Pinpoint the cell where the given text exists, returning its [x, y] midpoint coordinate. 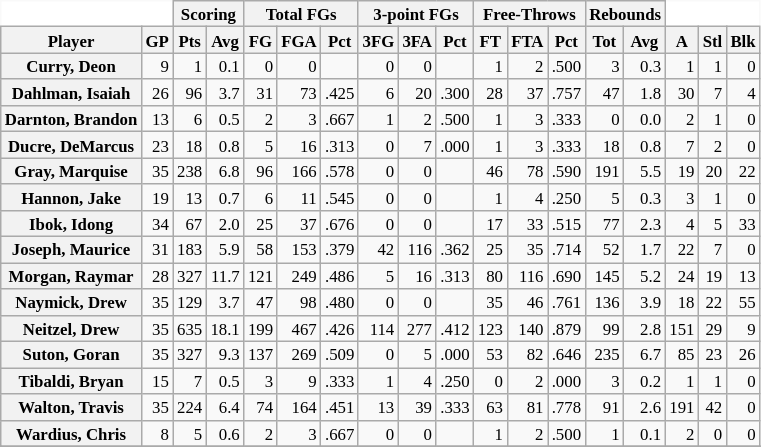
.879 [567, 328]
34 [157, 224]
1.7 [644, 250]
9.3 [225, 355]
1.8 [644, 93]
5.2 [644, 276]
39 [417, 407]
183 [190, 250]
3FG [378, 40]
.714 [567, 250]
467 [299, 328]
123 [490, 328]
52 [604, 250]
Walton, Travis [72, 407]
6.4 [225, 407]
199 [260, 328]
Gray, Marquise [72, 171]
FT [490, 40]
Rebounds [625, 14]
Total FGs [302, 14]
.379 [340, 250]
.590 [567, 171]
Free-Throws [530, 14]
55 [742, 302]
74 [260, 407]
GP [157, 40]
137 [260, 355]
0.6 [225, 433]
129 [190, 302]
.426 [340, 328]
.362 [455, 250]
.412 [455, 328]
Ducre, DeMarcus [72, 145]
99 [604, 328]
635 [190, 328]
18.1 [225, 328]
153 [299, 250]
81 [528, 407]
.515 [567, 224]
98 [299, 302]
.646 [567, 355]
53 [490, 355]
164 [299, 407]
Pts [190, 40]
.425 [340, 93]
140 [528, 328]
249 [299, 276]
114 [378, 328]
Blk [742, 40]
11 [299, 197]
.757 [567, 93]
Morgan, Raymar [72, 276]
.480 [340, 302]
.690 [567, 276]
269 [299, 355]
2.3 [644, 224]
Naymick, Drew [72, 302]
151 [682, 328]
17 [490, 224]
277 [417, 328]
224 [190, 407]
78 [528, 171]
58 [260, 250]
8 [157, 433]
Tot [604, 40]
FG [260, 40]
235 [604, 355]
2.6 [644, 407]
145 [604, 276]
.761 [567, 302]
Dahlman, Isaiah [72, 93]
Player [72, 40]
Curry, Deon [72, 66]
91 [604, 407]
3.9 [644, 302]
Scoring [208, 14]
67 [190, 224]
.578 [340, 171]
15 [157, 381]
FTA [528, 40]
FGA [299, 40]
82 [528, 355]
Darnton, Brandon [72, 119]
63 [490, 407]
0.2 [644, 381]
0.7 [225, 197]
.486 [340, 276]
.676 [340, 224]
121 [260, 276]
3-point FGs [416, 14]
Stl [713, 40]
Tibaldi, Bryan [72, 381]
5.9 [225, 250]
5.5 [644, 171]
.545 [340, 197]
Suton, Goran [72, 355]
.300 [455, 93]
24 [682, 276]
77 [604, 224]
136 [604, 302]
.509 [340, 355]
.778 [567, 407]
80 [490, 276]
29 [713, 328]
A [682, 40]
6.7 [644, 355]
Wardius, Chris [72, 433]
166 [299, 171]
0.0 [644, 119]
Ibok, Idong [72, 224]
30 [682, 93]
3FA [417, 40]
238 [190, 171]
Neitzel, Drew [72, 328]
2.8 [644, 328]
6.8 [225, 171]
Joseph, Maurice [72, 250]
73 [299, 93]
2.0 [225, 224]
Hannon, Jake [72, 197]
11.7 [225, 276]
.451 [340, 407]
85 [682, 355]
